Scan for the cell matching the given text and deliver its (X, Y) coordinate at center. 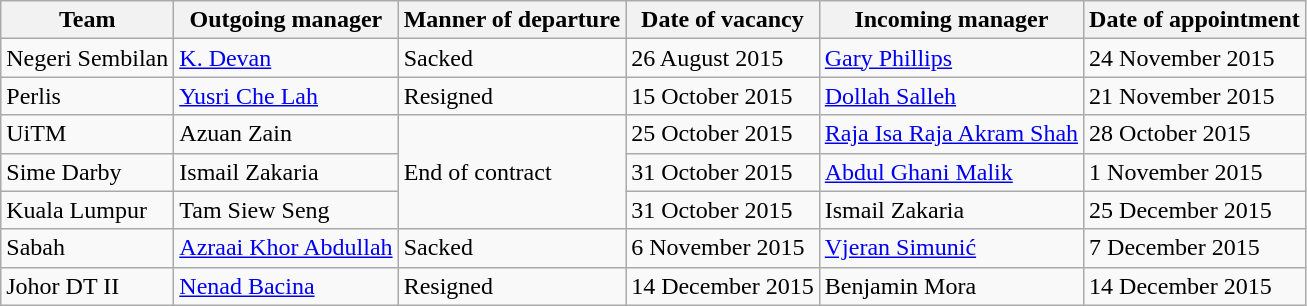
Azuan Zain (286, 134)
Incoming manager (951, 20)
UiTM (88, 134)
Azraai Khor Abdullah (286, 248)
24 November 2015 (1195, 58)
Negeri Sembilan (88, 58)
Sime Darby (88, 172)
Gary Phillips (951, 58)
Perlis (88, 96)
15 October 2015 (723, 96)
25 October 2015 (723, 134)
Vjeran Simunić (951, 248)
26 August 2015 (723, 58)
21 November 2015 (1195, 96)
Team (88, 20)
7 December 2015 (1195, 248)
Date of appointment (1195, 20)
Nenad Bacina (286, 286)
Sabah (88, 248)
Date of vacancy (723, 20)
Johor DT II (88, 286)
Manner of departure (512, 20)
25 December 2015 (1195, 210)
6 November 2015 (723, 248)
Raja Isa Raja Akram Shah (951, 134)
1 November 2015 (1195, 172)
28 October 2015 (1195, 134)
Kuala Lumpur (88, 210)
Abdul Ghani Malik (951, 172)
Dollah Salleh (951, 96)
Benjamin Mora (951, 286)
Yusri Che Lah (286, 96)
Tam Siew Seng (286, 210)
End of contract (512, 172)
Outgoing manager (286, 20)
K. Devan (286, 58)
